Scan for the cell matching the given text and deliver its (x, y) coordinate at center. 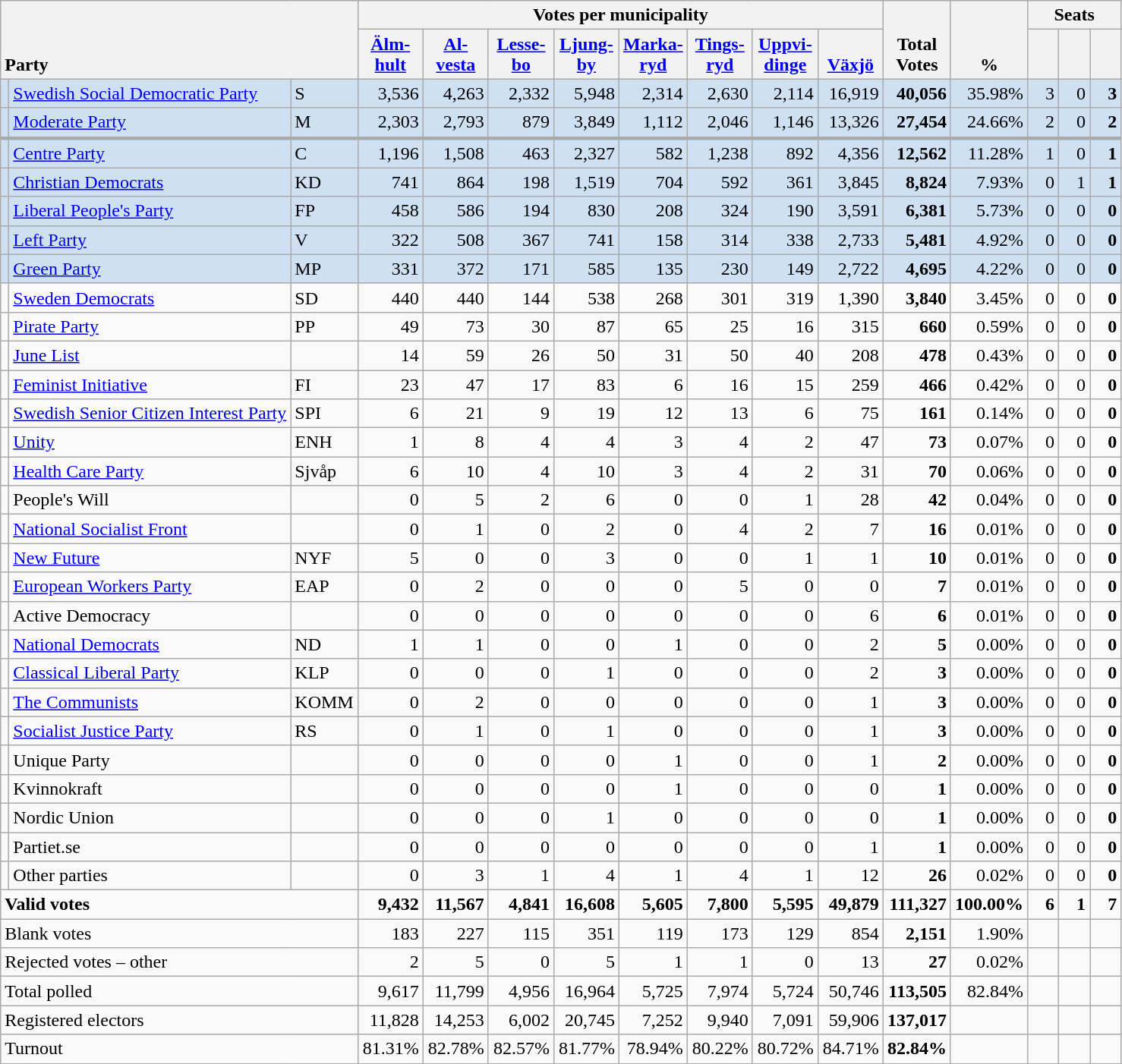
Partiet.se (150, 846)
49,879 (850, 905)
KD (324, 182)
Al- vesta (455, 55)
144 (521, 297)
830 (586, 211)
23 (390, 385)
25 (720, 326)
137,017 (917, 1020)
Swedish Senior Citizen Interest Party (150, 414)
11,799 (455, 991)
82.57% (521, 1049)
June List (150, 355)
Health Care Party (150, 471)
17 (521, 385)
65 (653, 326)
322 (390, 240)
704 (653, 182)
227 (455, 933)
367 (521, 240)
Seats (1075, 15)
78.94% (653, 1049)
Votes per municipality (620, 15)
5,948 (586, 93)
83 (586, 385)
The Communists (150, 702)
198 (521, 182)
372 (455, 269)
173 (720, 933)
82.78% (455, 1049)
2,314 (653, 93)
129 (785, 933)
% (988, 39)
2,046 (720, 123)
49 (390, 326)
5,481 (917, 240)
Unity (150, 442)
9,617 (390, 991)
Uppvi- dinge (785, 55)
3,536 (390, 93)
80.22% (720, 1049)
149 (785, 269)
0.14% (988, 414)
16,608 (586, 905)
5,725 (653, 991)
1,238 (720, 153)
259 (850, 385)
3,849 (586, 123)
KOMM (324, 702)
338 (785, 240)
268 (653, 297)
183 (390, 933)
People's Will (150, 500)
Pirate Party (150, 326)
3,845 (850, 182)
Växjö (850, 55)
2,733 (850, 240)
135 (653, 269)
0.42% (988, 385)
14,253 (455, 1020)
100.00% (988, 905)
458 (390, 211)
MP (324, 269)
5,724 (785, 991)
24.66% (988, 123)
21 (455, 414)
1,196 (390, 153)
KLP (324, 673)
538 (586, 297)
7,974 (720, 991)
314 (720, 240)
50,746 (850, 991)
28 (850, 500)
315 (850, 326)
Active Democracy (150, 615)
161 (917, 414)
40 (785, 355)
15 (785, 385)
Unique Party (150, 760)
319 (785, 297)
13,326 (850, 123)
113,505 (917, 991)
592 (720, 182)
Ljung- by (586, 55)
80.72% (785, 1049)
11.28% (988, 153)
9 (521, 414)
508 (455, 240)
2,327 (586, 153)
11,567 (455, 905)
Socialist Justice Party (150, 731)
27,454 (917, 123)
11,828 (390, 1020)
1,390 (850, 297)
171 (521, 269)
FP (324, 211)
463 (521, 153)
586 (455, 211)
Älm- hult (390, 55)
115 (521, 933)
854 (850, 933)
14 (390, 355)
V (324, 240)
4,356 (850, 153)
361 (785, 182)
16,919 (850, 93)
Registered electors (179, 1020)
1.90% (988, 933)
2,303 (390, 123)
SD (324, 297)
2,114 (785, 93)
1,146 (785, 123)
Party (179, 39)
582 (653, 153)
585 (586, 269)
84.71% (850, 1049)
1,112 (653, 123)
5,605 (653, 905)
111,327 (917, 905)
0.06% (988, 471)
PP (324, 326)
NYF (324, 558)
RS (324, 731)
Christian Democrats (150, 182)
2,793 (455, 123)
230 (720, 269)
351 (586, 933)
35.98% (988, 93)
4,841 (521, 905)
National Democrats (150, 644)
Left Party (150, 240)
59 (455, 355)
6,002 (521, 1020)
7,800 (720, 905)
12,562 (917, 153)
331 (390, 269)
M (324, 123)
2,630 (720, 93)
1,508 (455, 153)
Turnout (179, 1049)
5,595 (785, 905)
59,906 (850, 1020)
2,722 (850, 269)
Centre Party (150, 153)
8,824 (917, 182)
194 (521, 211)
2,332 (521, 93)
Valid votes (179, 905)
Green Party (150, 269)
70 (917, 471)
FI (324, 385)
6,381 (917, 211)
16,964 (586, 991)
7,091 (785, 1020)
4,263 (455, 93)
478 (917, 355)
Kvinnokraft (150, 789)
Nordic Union (150, 817)
75 (850, 414)
27 (917, 962)
Other parties (150, 876)
C (324, 153)
Moderate Party (150, 123)
Swedish Social Democratic Party (150, 93)
SPI (324, 414)
European Workers Party (150, 587)
119 (653, 933)
0.43% (988, 355)
S (324, 93)
81.31% (390, 1049)
324 (720, 211)
8 (455, 442)
81.77% (586, 1049)
Sweden Democrats (150, 297)
New Future (150, 558)
864 (455, 182)
40,056 (917, 93)
4.22% (988, 269)
879 (521, 123)
0.04% (988, 500)
190 (785, 211)
9,432 (390, 905)
National Socialist Front (150, 529)
Tings- ryd (720, 55)
158 (653, 240)
20,745 (586, 1020)
892 (785, 153)
4,695 (917, 269)
0.07% (988, 442)
301 (720, 297)
7.93% (988, 182)
3,591 (850, 211)
Feminist Initiative (150, 385)
30 (521, 326)
466 (917, 385)
0.59% (988, 326)
42 (917, 500)
ND (324, 644)
1,519 (586, 182)
2,151 (917, 933)
3.45% (988, 297)
5.73% (988, 211)
660 (917, 326)
Total Votes (917, 39)
Liberal People's Party (150, 211)
9,940 (720, 1020)
4,956 (521, 991)
Classical Liberal Party (150, 673)
ENH (324, 442)
Lesse- bo (521, 55)
4.92% (988, 240)
Total polled (179, 991)
7,252 (653, 1020)
87 (586, 326)
Marka- ryd (653, 55)
EAP (324, 587)
3,840 (917, 297)
19 (586, 414)
Blank votes (179, 933)
Rejected votes – other (179, 962)
Sjvåp (324, 471)
